Return (X, Y) of the center of cell containing provided text 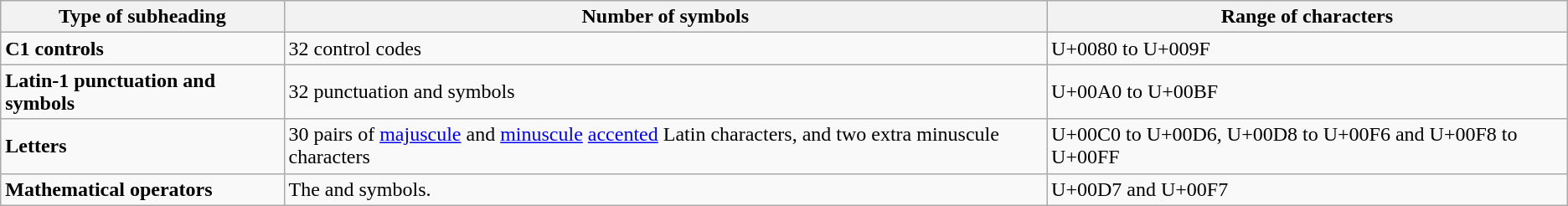
U+0080 to U+009F (1308, 49)
Type of subheading (142, 17)
32 punctuation and symbols (665, 92)
U+00D7 and U+00F7 (1308, 189)
Latin-1 punctuation and symbols (142, 92)
The and symbols. (665, 189)
C1 controls (142, 49)
Letters (142, 146)
U+00C0 to U+00D6, U+00D8 to U+00F6 and U+00F8 to U+00FF (1308, 146)
Number of symbols (665, 17)
U+00A0 to U+00BF (1308, 92)
32 control codes (665, 49)
Mathematical operators (142, 189)
Range of characters (1308, 17)
30 pairs of majuscule and minuscule accented Latin characters, and two extra minuscule characters (665, 146)
